Output the [x, y] coordinate of the center of the cell containing the given text.  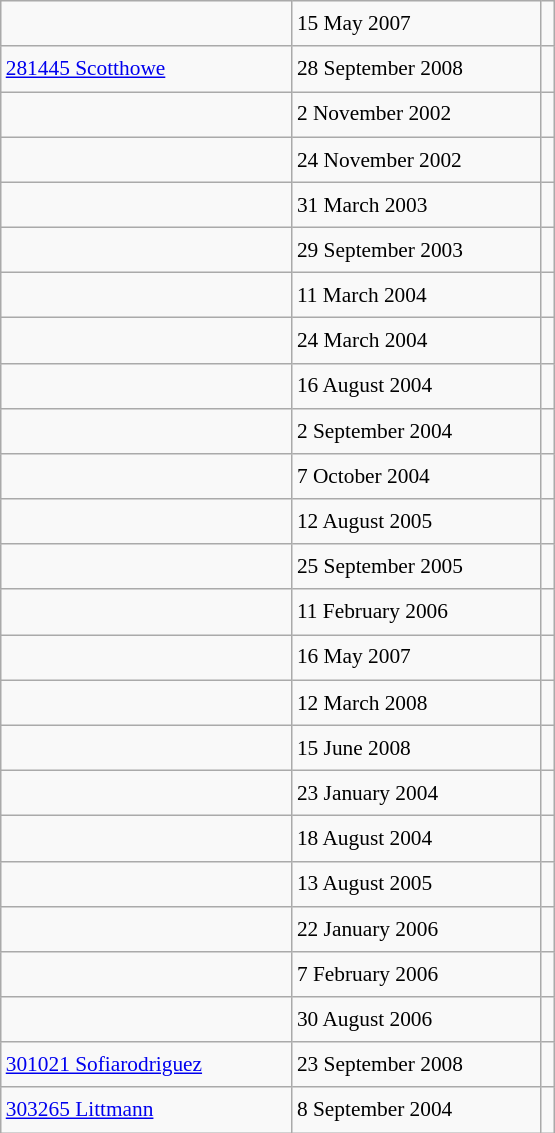
2 September 2004 [416, 430]
11 February 2006 [416, 612]
13 August 2005 [416, 884]
16 May 2007 [416, 658]
31 March 2003 [416, 204]
15 May 2007 [416, 24]
30 August 2006 [416, 1020]
12 August 2005 [416, 522]
7 October 2004 [416, 476]
22 January 2006 [416, 928]
8 September 2004 [416, 1110]
29 September 2003 [416, 250]
23 September 2008 [416, 1064]
2 November 2002 [416, 114]
16 August 2004 [416, 386]
12 March 2008 [416, 702]
24 November 2002 [416, 160]
7 February 2006 [416, 974]
303265 Littmann [146, 1110]
15 June 2008 [416, 748]
11 March 2004 [416, 296]
28 September 2008 [416, 68]
24 March 2004 [416, 340]
25 September 2005 [416, 566]
18 August 2004 [416, 838]
23 January 2004 [416, 792]
281445 Scotthowe [146, 68]
301021 Sofiarodriguez [146, 1064]
